Detect which cell encompasses the target text, then output its (X, Y) center coordinate. 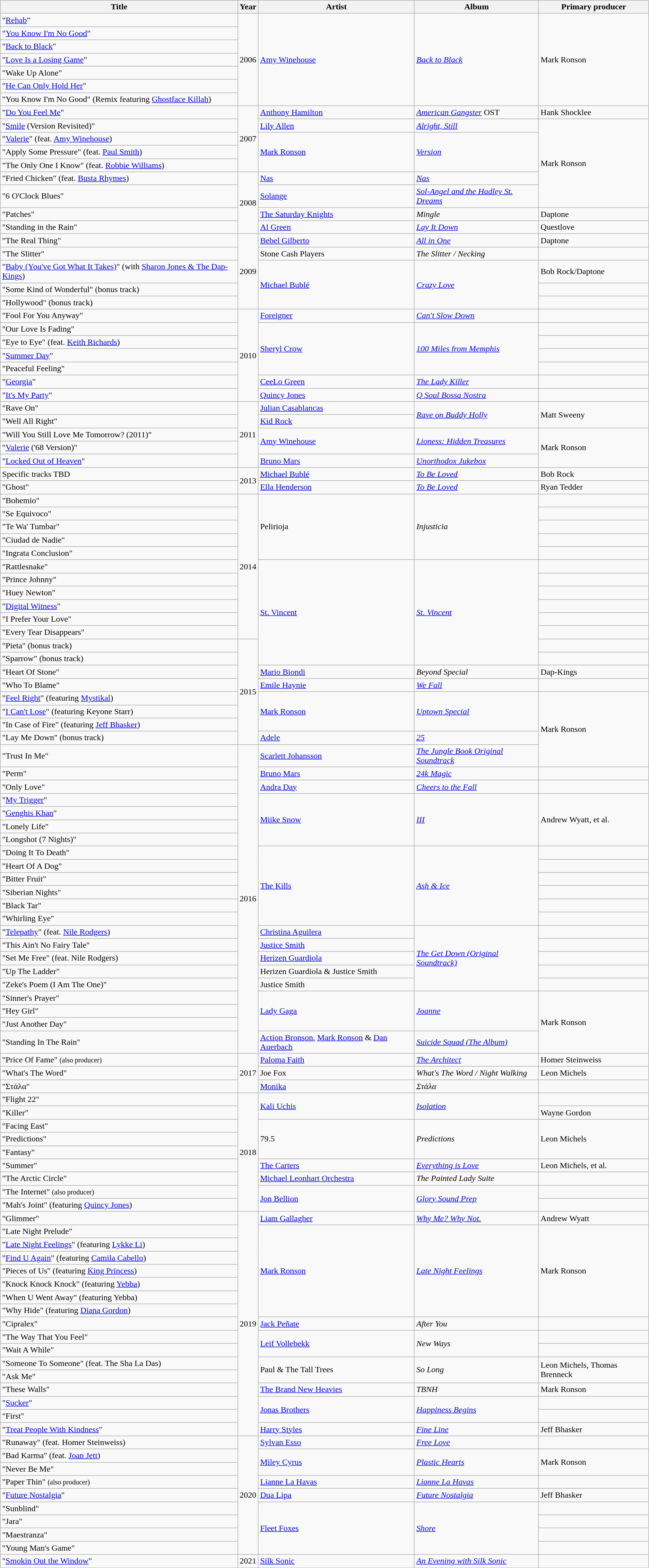
"Sucker" (119, 1403)
Back to Black (476, 60)
"Never Be Me" (119, 1469)
Suicide Squad (The Album) (476, 1042)
2021 (248, 1561)
Title (119, 7)
Lioness: Hidden Treasures (476, 441)
"6 O'Clock Blues" (119, 196)
Silk Sonic (336, 1561)
Paloma Faith (336, 1060)
Artist (336, 7)
"Georgia" (119, 382)
Kid Rock (336, 421)
Dap-Kings (594, 672)
Dua Lipa (336, 1495)
"The Way That You Feel" (119, 1337)
"Only Love" (119, 787)
Andrew Wyatt (594, 1218)
Ella Henderson (336, 487)
"First" (119, 1416)
Sol-Angel and the Hadley St. Dreams (476, 196)
"Every Tear Disappears" (119, 632)
"You Know I'm No Good" (Remix featuring Ghostface Killah) (119, 99)
"Pieta" (bonus track) (119, 646)
Al Green (336, 227)
Leon Michels, Thomas Brenneck (594, 1370)
"Fool For You Anyway" (119, 316)
TBNH (476, 1390)
"Smokin Out the Window" (119, 1561)
Lay It Down (476, 227)
"Facing East" (119, 1126)
"The Only One I Know" (feat. Robbie Williams) (119, 165)
"When U Went Away" (featuring Yebba) (119, 1297)
"The Internet" (also producer) (119, 1192)
"Se Equivoco" (119, 514)
"Wake Up Alone" (119, 73)
Lily Allen (336, 125)
"Ingrata Conclusion" (119, 553)
"Ciudad de Nadie" (119, 540)
Cheers to the Fall (476, 787)
Stone Cash Players (336, 254)
The Lady Killer (476, 382)
Pelirioja (336, 527)
"Rehab" (119, 20)
"Cipralex" (119, 1324)
Wayne Gordon (594, 1113)
"Predictions" (119, 1139)
"Bohemio" (119, 500)
Herizen Guardiola & Justice Smith (336, 971)
"The Slitter" (119, 254)
"Trust In Me" (119, 755)
Emile Haynie (336, 685)
Rave on Buddy Holly (476, 415)
Beyond Special (476, 672)
Adele (336, 738)
The Get Down (Original Soundtrack) (476, 958)
Sylvan Esso (336, 1442)
"Fried Chicken" (feat. Busta Rhymes) (119, 178)
Predictions (476, 1139)
"Eye to Eye" (feat. Keith Richards) (119, 342)
The Jungle Book Original Soundtrack (476, 755)
"Στάλα" (119, 1086)
Injusticia (476, 527)
"Apply Some Pressure" (feat. Paul Smith) (119, 152)
Christina Aguilera (336, 932)
"Do You Feel Me" (119, 112)
Bob Rock (594, 474)
Mingle (476, 214)
Unorthodox Jukebox (476, 461)
"Sinner's Prayer" (119, 998)
We Fall (476, 685)
Kali Uchis (336, 1106)
"Summer" (119, 1165)
"Ghost" (119, 487)
The Carters (336, 1165)
Primary producer (594, 7)
Harry Styles (336, 1429)
Jack Peñate (336, 1324)
"Standing In The Rain" (119, 1042)
"Hey Girl" (119, 1011)
Fine Line (476, 1429)
Andrew Wyatt, et al. (594, 820)
Year (248, 7)
Lady Gaga (336, 1011)
Glory Sound Prep (476, 1198)
"Heart Of A Dog" (119, 866)
Uptown Special (476, 711)
New Ways (476, 1343)
Crazy Love (476, 285)
79.5 (336, 1139)
Fleet Foxes (336, 1528)
"These Walls" (119, 1390)
Alright, Still (476, 125)
"Late Night Prelude" (119, 1231)
"Late Night Feelings" (featuring Lykke Li) (119, 1244)
"Summer Day" (119, 355)
Why Me? Why Not. (476, 1218)
2014 (248, 566)
"Feel Right" (featuring Mystikal) (119, 698)
"Lonely Life" (119, 826)
Isolation (476, 1106)
"Treat People With Kindness" (119, 1429)
"Set Me Free" (feat. Nile Rodgers) (119, 958)
"Sparrow" (bonus track) (119, 659)
"Sunblind" (119, 1508)
Mario Biondi (336, 672)
Hank Shocklee (594, 112)
"Ask Me" (119, 1376)
The Painted Lady Suite (476, 1179)
"Our Love Is Fading" (119, 329)
Miley Cyrus (336, 1462)
"Lay Me Down" (bonus track) (119, 738)
An Evening with Silk Sonic (476, 1561)
Plastic Hearts (476, 1462)
"Black Tar" (119, 905)
III (476, 820)
"Why Hide" (featuring Diana Gordon) (119, 1311)
"What's The Word" (119, 1073)
Everything is Love (476, 1165)
"Just Another Day" (119, 1024)
"Genghis Khan" (119, 813)
So Long (476, 1370)
Free Love (476, 1442)
2016 (248, 899)
"Bad Karma" (feat. Joan Jett) (119, 1455)
"Perm" (119, 773)
Ash & Ice (476, 886)
"You Know I'm No Good" (119, 33)
"Smile (Version Revisited)" (119, 125)
"In Case of Fire" (featuring Jeff Bhasker) (119, 725)
"Valerie" (feat. Amy Winehouse) (119, 139)
"Well All Right" (119, 421)
"Wait A While" (119, 1350)
"Bitter Fruit" (119, 879)
"Someone To Someone" (feat. The Sha La Das) (119, 1363)
Album (476, 7)
"Glimmer" (119, 1218)
CeeLo Green (336, 382)
2013 (248, 481)
25 (476, 738)
"Telepathy" (feat. Nile Rodgers) (119, 932)
Version (476, 152)
Scarlett Johansson (336, 755)
"Heart Of Stone" (119, 672)
"Rattlesnake" (119, 566)
Michael Leonhart Orchestra (336, 1179)
Monika (336, 1086)
"Doing It To Death" (119, 853)
"Zeke's Poem (I Am The One)" (119, 984)
100 Miles from Memphis (476, 349)
"Fantasy" (119, 1152)
"Future Nostalgia" (119, 1495)
2011 (248, 435)
2018 (248, 1153)
2006 (248, 60)
2015 (248, 692)
The Brand New Heavies (336, 1390)
American Gangster OST (476, 112)
Future Nostalgia (476, 1495)
"Huey Newton" (119, 593)
Sheryl Crow (336, 349)
Joanne (476, 1011)
"Locked Out of Heaven" (119, 461)
Jon Bellion (336, 1198)
"Knock Knock Knock" (featuring Yebba) (119, 1284)
The Saturday Knights (336, 214)
"Paper Thin" (also producer) (119, 1482)
Q Soul Bossa Nostra (476, 395)
"Flight 22" (119, 1100)
"Hollywood" (bonus track) (119, 303)
Solange (336, 196)
"Price Of Fame" (also producer) (119, 1060)
Foreigner (336, 316)
"Digital Witness" (119, 606)
Στάλα (476, 1086)
The Kills (336, 886)
Paul & The Tall Trees (336, 1370)
24k Magic (476, 773)
Joe Fox (336, 1073)
2010 (248, 355)
"Love Is a Losing Game" (119, 60)
"This Ain't No Fairy Tale" (119, 945)
"Prince Johnny" (119, 579)
"The Arctic Circle" (119, 1179)
"Will You Still Love Me Tomorrow? (2011)" (119, 435)
Can't Slow Down (476, 316)
Specific tracks TBD (119, 474)
Late Night Feelings (476, 1271)
2008 (248, 203)
After You (476, 1324)
"Whirling Eye" (119, 919)
The Architect (476, 1060)
"Standing in the Rain" (119, 227)
"Mah's Joint" (featuring Quincy Jones) (119, 1205)
"Peaceful Feeling" (119, 368)
Bob Rock/Daptone (594, 272)
"Siberian Nights" (119, 892)
2009 (248, 272)
"I Can't Lose" (featuring Keyone Starr) (119, 711)
"Te Wa' Tumbar" (119, 527)
Homer Steinweiss (594, 1060)
Ryan Tedder (594, 487)
"He Can Only Hold Her" (119, 86)
"Killer" (119, 1113)
2019 (248, 1324)
"Runaway" (feat. Homer Steinweiss) (119, 1442)
Anthony Hamilton (336, 112)
"Pieces of Us" (featuring King Princess) (119, 1271)
Action Bronson, Mark Ronson & Dan Auerbach (336, 1042)
All in One (476, 240)
"Back to Black" (119, 46)
The Slitter / Necking (476, 254)
"Rave On" (119, 408)
Miike Snow (336, 820)
Leif Vollebekk (336, 1343)
What's The Word / Night Walking (476, 1073)
"I Prefer Your Love" (119, 619)
"Young Man's Game" (119, 1548)
"Jara" (119, 1522)
"Maestranza" (119, 1535)
Bebel Gilberto (336, 240)
"Some Kind of Wonderful" (bonus track) (119, 289)
Liam Gallagher (336, 1218)
"Up The Ladder" (119, 971)
"Baby (You've Got What It Takes)" (with Sharon Jones & The Dap-Kings) (119, 272)
Questlove (594, 227)
Happiness Begins (476, 1409)
"Patches" (119, 214)
"Longshot (7 Nights)" (119, 840)
"It's My Party" (119, 395)
"My Trigger" (119, 800)
2007 (248, 139)
"Who To Blame" (119, 685)
Herizen Guardiola (336, 958)
Andra Day (336, 787)
"Valerie ('68 Version)" (119, 448)
2017 (248, 1073)
Julian Casablancas (336, 408)
Shore (476, 1528)
Leon Michels, et al. (594, 1165)
Matt Sweeny (594, 415)
Quincy Jones (336, 395)
2020 (248, 1495)
"The Real Thing" (119, 240)
"Find U Again" (featuring Camila Cabello) (119, 1258)
Jonas Brothers (336, 1409)
